Return the (x, y) coordinate for the center point of the cell that contains the specified text.  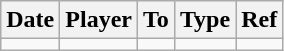
Date (30, 20)
To (156, 20)
Ref (260, 20)
Player (99, 20)
Type (204, 20)
